From the cell containing the given text, extract its center point as (x, y) coordinate. 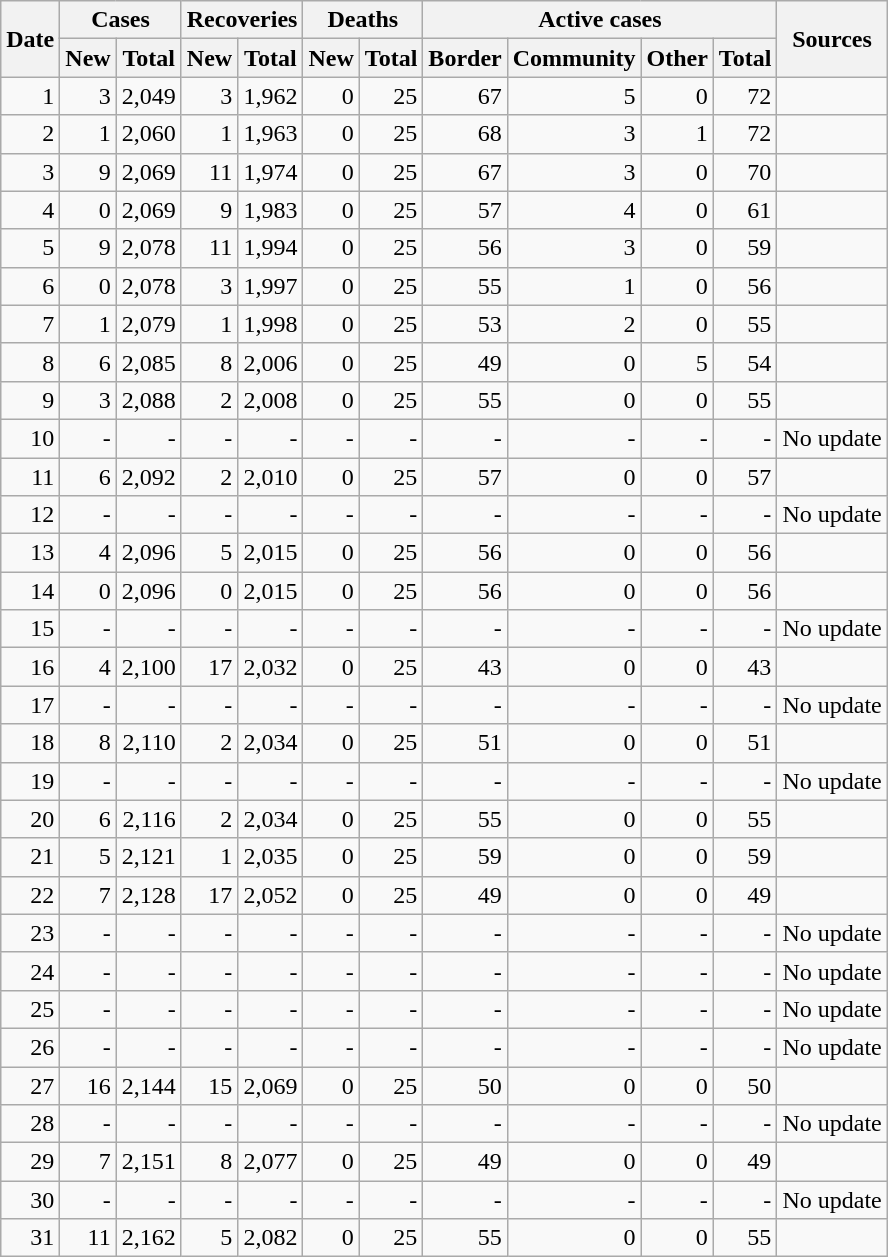
2,121 (148, 857)
2,079 (148, 324)
2,060 (148, 134)
2,085 (148, 362)
24 (30, 971)
1,962 (270, 96)
2,008 (270, 400)
2,010 (270, 477)
53 (465, 324)
28 (30, 1124)
2,162 (148, 1238)
2,092 (148, 477)
1,983 (270, 210)
1,963 (270, 134)
Date (30, 39)
Sources (832, 39)
22 (30, 895)
1,974 (270, 172)
2,151 (148, 1162)
2,128 (148, 895)
2,035 (270, 857)
Active cases (600, 20)
30 (30, 1200)
2,082 (270, 1238)
10 (30, 438)
13 (30, 553)
70 (745, 172)
2,100 (148, 667)
2,110 (148, 743)
61 (745, 210)
2,088 (148, 400)
2,032 (270, 667)
Cases (120, 20)
2,006 (270, 362)
26 (30, 1047)
31 (30, 1238)
2,052 (270, 895)
18 (30, 743)
21 (30, 857)
19 (30, 781)
23 (30, 933)
1,994 (270, 248)
12 (30, 515)
Community (574, 58)
27 (30, 1085)
1,998 (270, 324)
29 (30, 1162)
2,144 (148, 1085)
1,997 (270, 286)
2,077 (270, 1162)
14 (30, 591)
2,049 (148, 96)
54 (745, 362)
Deaths (363, 20)
Recoveries (242, 20)
2,116 (148, 819)
68 (465, 134)
20 (30, 819)
Border (465, 58)
Other (677, 58)
